Locate the cell with the specified text and output its (x, y) center coordinate. 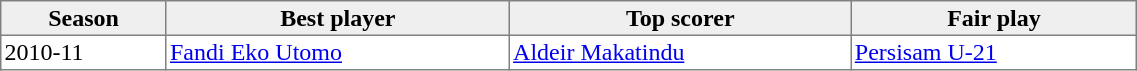
Fair play (994, 18)
Best player (338, 18)
Season (84, 18)
Aldeir Makatindu (680, 52)
Top scorer (680, 18)
Persisam U-21 (994, 52)
2010-11 (84, 52)
Fandi Eko Utomo (338, 52)
